Pinpoint the cell where the given text exists, returning its (x, y) midpoint coordinate. 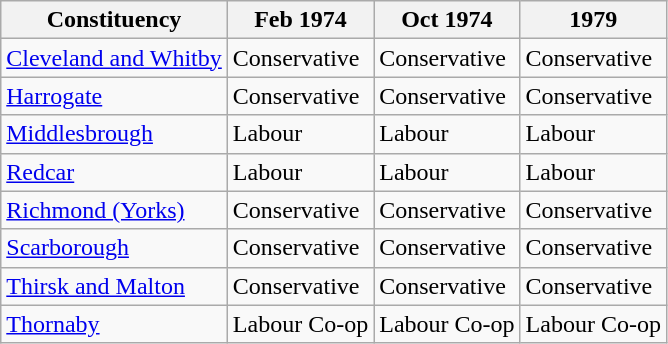
Cleveland and Whitby (114, 58)
Redcar (114, 172)
Thirsk and Malton (114, 286)
Thornaby (114, 324)
Harrogate (114, 96)
Constituency (114, 20)
Oct 1974 (447, 20)
Scarborough (114, 248)
Feb 1974 (300, 20)
Richmond (Yorks) (114, 210)
1979 (593, 20)
Middlesbrough (114, 134)
